Detect which cell encompasses the target text, then output its (x, y) center coordinate. 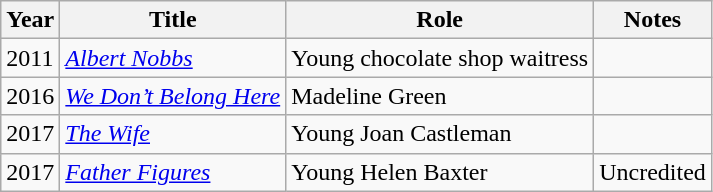
The Wife (173, 134)
Young Joan Castleman (440, 134)
Albert Nobbs (173, 58)
Title (173, 20)
Notes (653, 20)
2011 (30, 58)
Young Helen Baxter (440, 172)
Role (440, 20)
Year (30, 20)
Young chocolate shop waitress (440, 58)
We Don’t Belong Here (173, 96)
2016 (30, 96)
Father Figures (173, 172)
Uncredited (653, 172)
Madeline Green (440, 96)
